Output the (x, y) coordinate of the center of the cell containing the given text.  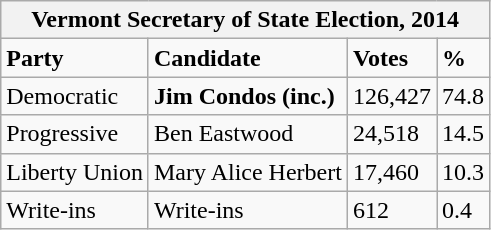
10.3 (462, 172)
0.4 (462, 210)
Progressive (75, 134)
14.5 (462, 134)
612 (392, 210)
Candidate (248, 58)
74.8 (462, 96)
Party (75, 58)
Liberty Union (75, 172)
126,427 (392, 96)
Vermont Secretary of State Election, 2014 (246, 20)
Votes (392, 58)
17,460 (392, 172)
Democratic (75, 96)
Jim Condos (inc.) (248, 96)
Mary Alice Herbert (248, 172)
% (462, 58)
24,518 (392, 134)
Ben Eastwood (248, 134)
